Search for the cell housing the specified text and yield its (x, y) center coordinate. 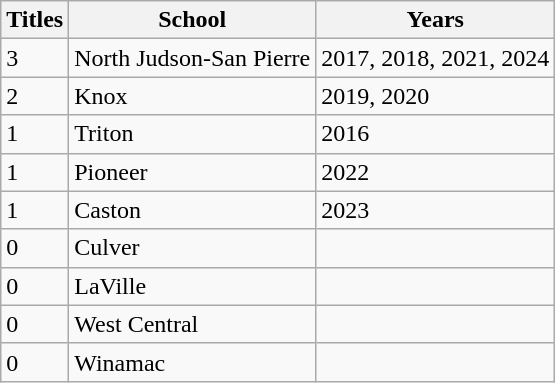
3 (35, 58)
2017, 2018, 2021, 2024 (436, 58)
2022 (436, 172)
2023 (436, 210)
West Central (192, 324)
2016 (436, 134)
2019, 2020 (436, 96)
Titles (35, 20)
Triton (192, 134)
Years (436, 20)
Caston (192, 210)
2 (35, 96)
Knox (192, 96)
LaVille (192, 286)
Pioneer (192, 172)
North Judson-San Pierre (192, 58)
Culver (192, 248)
School (192, 20)
Winamac (192, 362)
